Find where the given text appears and provide that cell's center as [x, y] coordinate. 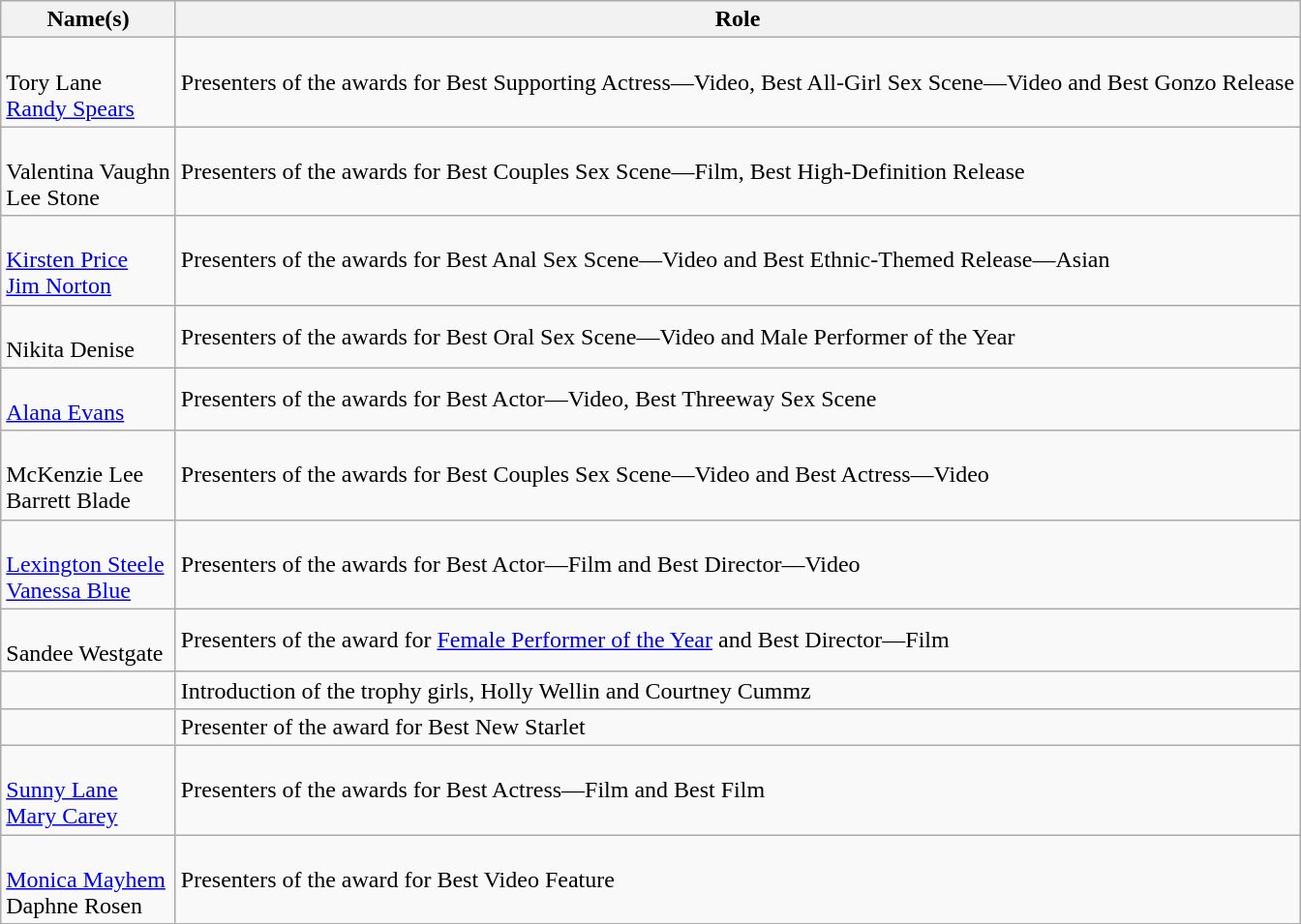
Tory LaneRandy Spears [89, 82]
Presenters of the award for Best Video Feature [738, 879]
Presenters of the awards for Best Actor—Film and Best Director—Video [738, 564]
Presenter of the award for Best New Starlet [738, 727]
Sandee Westgate [89, 641]
Introduction of the trophy girls, Holly Wellin and Courtney Cummz [738, 690]
Presenters of the awards for Best Couples Sex Scene—Film, Best High-Definition Release [738, 171]
Lexington SteeleVanessa Blue [89, 564]
Nikita Denise [89, 337]
Presenters of the awards for Best Actress—Film and Best Film [738, 790]
McKenzie LeeBarrett Blade [89, 475]
Alana Evans [89, 399]
Presenters of the awards for Best Supporting Actress—Video, Best All-Girl Sex Scene—Video and Best Gonzo Release [738, 82]
Presenters of the awards for Best Anal Sex Scene—Video and Best Ethnic-Themed Release—Asian [738, 260]
Name(s) [89, 19]
Presenters of the awards for Best Actor—Video, Best Threeway Sex Scene [738, 399]
Kirsten PriceJim Norton [89, 260]
Presenters of the awards for Best Oral Sex Scene—Video and Male Performer of the Year [738, 337]
Presenters of the awards for Best Couples Sex Scene—Video and Best Actress—Video [738, 475]
Valentina VaughnLee Stone [89, 171]
Role [738, 19]
Monica MayhemDaphne Rosen [89, 879]
Presenters of the award for Female Performer of the Year and Best Director—Film [738, 641]
Sunny LaneMary Carey [89, 790]
